Provide the [X, Y] coordinate of the cell's center where the given text is located.  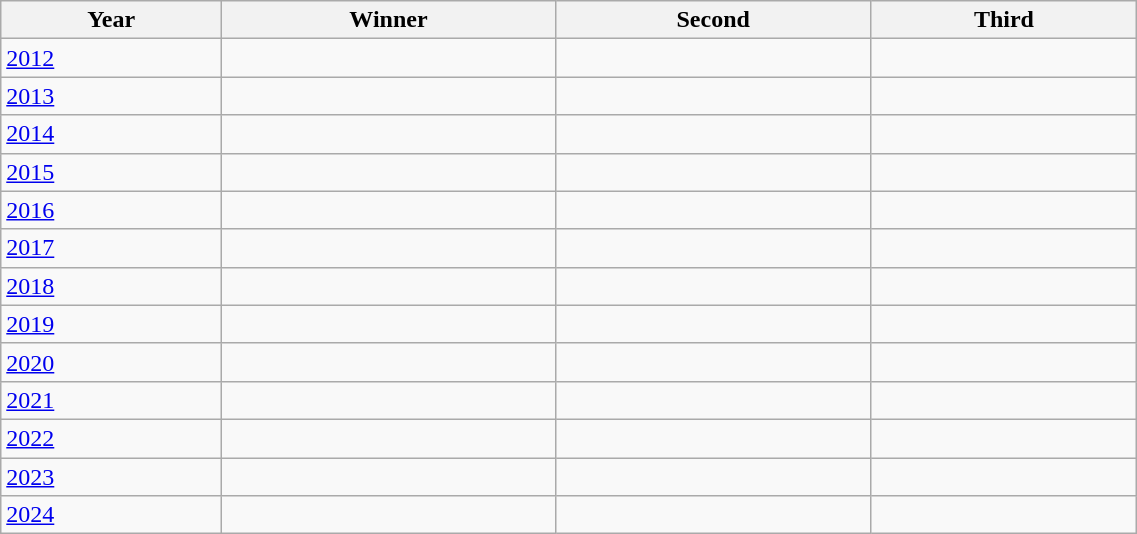
2023 [112, 477]
2018 [112, 286]
Year [112, 20]
2015 [112, 172]
Second [713, 20]
2013 [112, 96]
2012 [112, 58]
2019 [112, 324]
2022 [112, 438]
2014 [112, 134]
Winner [389, 20]
2024 [112, 515]
2021 [112, 400]
2017 [112, 248]
Third [1004, 20]
2016 [112, 210]
2020 [112, 362]
